From the cell containing the given text, extract its center point as [X, Y] coordinate. 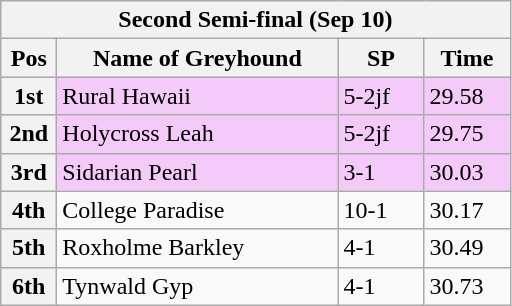
Name of Greyhound [198, 58]
5th [29, 248]
30.17 [467, 210]
SP [381, 58]
Pos [29, 58]
30.49 [467, 248]
College Paradise [198, 210]
30.73 [467, 286]
10-1 [381, 210]
Tynwald Gyp [198, 286]
3rd [29, 172]
29.75 [467, 134]
4th [29, 210]
Rural Hawaii [198, 96]
3-1 [381, 172]
Roxholme Barkley [198, 248]
Sidarian Pearl [198, 172]
Holycross Leah [198, 134]
30.03 [467, 172]
1st [29, 96]
Time [467, 58]
6th [29, 286]
Second Semi-final (Sep 10) [256, 20]
2nd [29, 134]
29.58 [467, 96]
